Scan for the cell matching the given text and deliver its (x, y) coordinate at center. 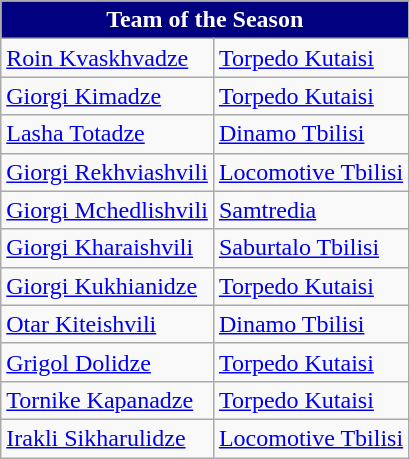
Samtredia (310, 210)
Irakli Sikharulidze (108, 438)
Giorgi Kharaishvili (108, 248)
Lasha Totadze (108, 134)
Giorgi Rekhviashvili (108, 172)
Roin Kvaskhvadze (108, 58)
Team of the Season (205, 20)
Saburtalo Tbilisi (310, 248)
Tornike Kapanadze (108, 400)
Grigol Dolidze (108, 362)
Giorgi Mchedlishvili (108, 210)
Giorgi Kimadze (108, 96)
Giorgi Kukhianidze (108, 286)
Otar Kiteishvili (108, 324)
